Extract the [x, y] coordinate from the center of the cell holding the provided text.  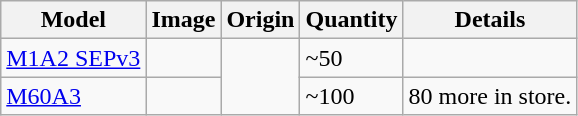
Image [184, 20]
~100 [352, 96]
Origin [260, 20]
M1A2 SEPv3 [74, 58]
Model [74, 20]
Details [490, 20]
80 more in store. [490, 96]
~50 [352, 58]
M60A3 [74, 96]
Quantity [352, 20]
